Return [X, Y] of the center of cell containing provided text 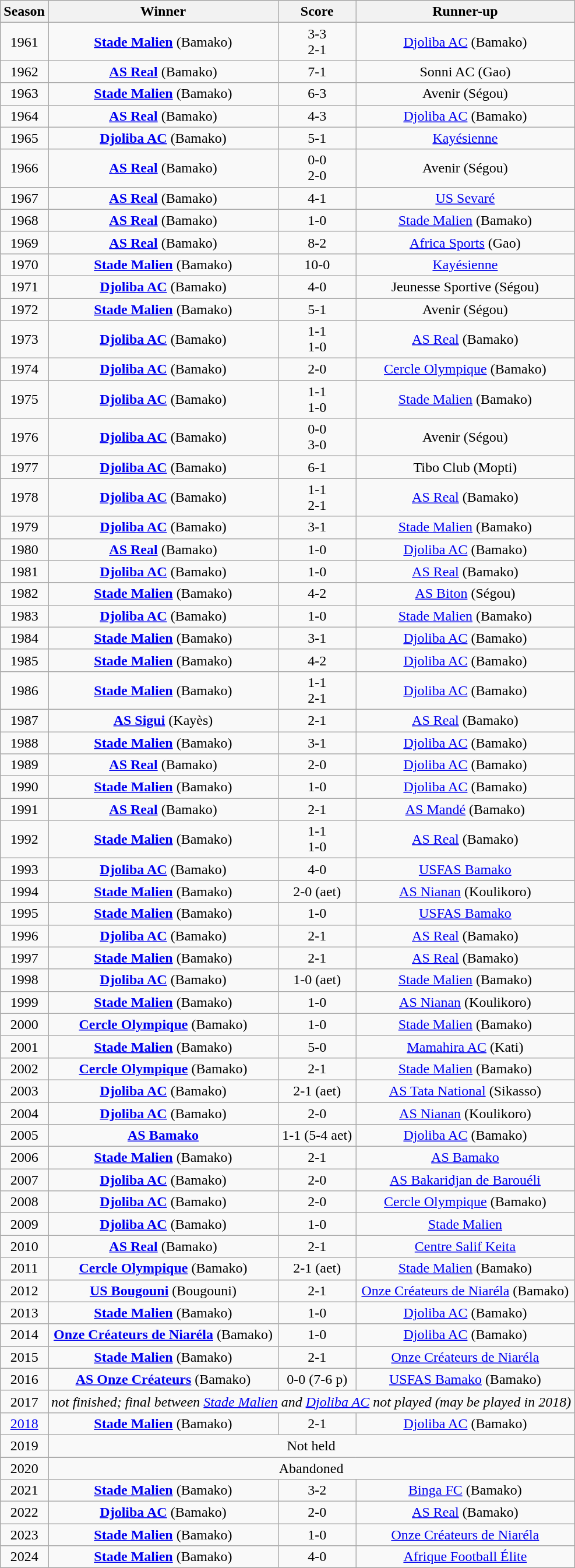
Binga FC (Bamako) [465, 1491]
2005 [24, 1136]
1967 [24, 198]
Runner-up [465, 12]
Mamahira AC (Kati) [465, 1046]
1983 [24, 616]
AS Mandé (Bamako) [465, 809]
1969 [24, 242]
2012 [24, 1291]
7-1 [317, 72]
1961 [24, 42]
3-32-1 [317, 42]
1968 [24, 220]
AS Tata National (Sikasso) [465, 1091]
Season [24, 12]
1974 [24, 369]
1975 [24, 400]
2001 [24, 1046]
1966 [24, 168]
1979 [24, 527]
1-0 (aet) [317, 980]
2017 [24, 1401]
AS Sigui (Kayès) [163, 720]
2014 [24, 1335]
1964 [24, 116]
Score [317, 12]
2015 [24, 1357]
1972 [24, 309]
Stade Malien [465, 1224]
1987 [24, 720]
1996 [24, 936]
2010 [24, 1246]
1962 [24, 72]
2002 [24, 1069]
Abandoned [311, 1468]
Not held [311, 1446]
1978 [24, 498]
1980 [24, 549]
1963 [24, 94]
Sonni AC (Gao) [465, 72]
1997 [24, 958]
1993 [24, 869]
6-1 [317, 467]
2016 [24, 1379]
1995 [24, 914]
1990 [24, 787]
10-0 [317, 265]
Centre Salif Keita [465, 1246]
1-1 (5-4 aet) [317, 1136]
1982 [24, 594]
US Bougouni (Bougouni) [163, 1291]
2023 [24, 1535]
2009 [24, 1224]
4-3 [317, 116]
1965 [24, 138]
8-2 [317, 242]
1984 [24, 638]
2022 [24, 1513]
1986 [24, 690]
0-0 (7-6 p) [317, 1379]
2018 [24, 1423]
2020 [24, 1468]
5-0 [317, 1046]
2004 [24, 1114]
1973 [24, 339]
2019 [24, 1446]
2003 [24, 1091]
0-03-0 [317, 437]
Winner [163, 12]
2021 [24, 1491]
1999 [24, 1002]
2006 [24, 1158]
4-1 [317, 198]
US Sevaré [465, 198]
0-02-0 [317, 168]
USFAS Bamako (Bamako) [465, 1379]
AS Bakaridjan de Barouéli [465, 1180]
1970 [24, 265]
1988 [24, 743]
1989 [24, 765]
2013 [24, 1313]
Tibo Club (Mopti) [465, 467]
not finished; final between Stade Malien and Djoliba AC not played (may be played in 2018) [311, 1401]
1976 [24, 437]
1998 [24, 980]
1991 [24, 809]
Afrique Football Élite [465, 1557]
1992 [24, 839]
2024 [24, 1557]
2000 [24, 1024]
1985 [24, 660]
Jeunesse Sportive (Ségou) [465, 287]
AS Biton (Ségou) [465, 594]
3-2 [317, 1491]
1977 [24, 467]
2-0 (aet) [317, 892]
6-3 [317, 94]
Africa Sports (Gao) [465, 242]
AS Onze Créateurs (Bamako) [163, 1379]
2008 [24, 1202]
1981 [24, 572]
2011 [24, 1269]
1994 [24, 892]
1971 [24, 287]
2007 [24, 1180]
